Return the (x, y) coordinate for the center point of the cell that contains the specified text.  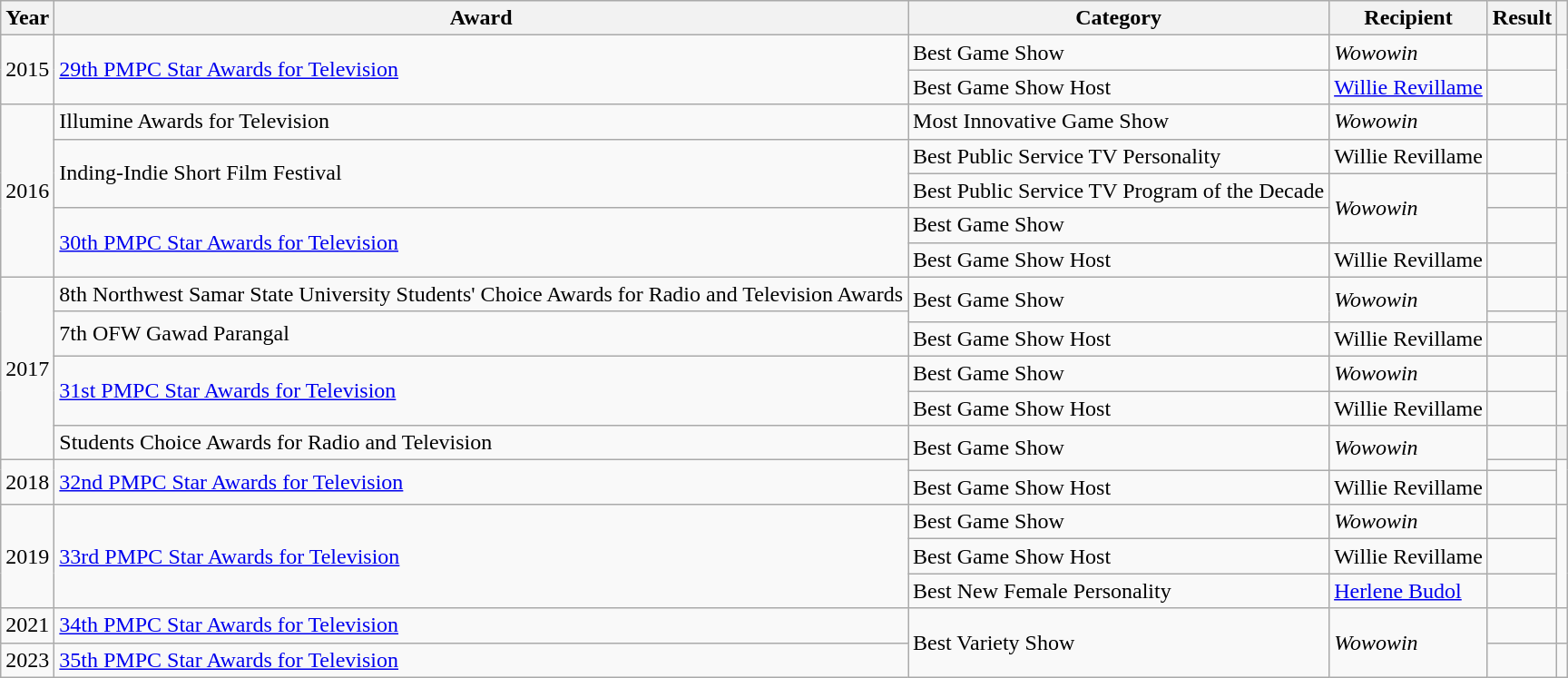
Best Public Service TV Program of the Decade (1119, 191)
Best Variety Show (1119, 643)
Award (481, 18)
7th OFW Gawad Parangal (481, 334)
2015 (27, 70)
Herlene Budol (1408, 591)
Recipient (1408, 18)
8th Northwest Samar State University Students' Choice Awards for Radio and Television Awards (481, 294)
30th PMPC Star Awards for Television (481, 242)
2021 (27, 625)
33rd PMPC Star Awards for Television (481, 556)
Students Choice Awards for Radio and Television (481, 443)
Category (1119, 18)
2023 (27, 660)
Best Public Service TV Personality (1119, 156)
32nd PMPC Star Awards for Television (481, 483)
2017 (27, 368)
Best New Female Personality (1119, 591)
Year (27, 18)
34th PMPC Star Awards for Television (481, 625)
Illumine Awards for Television (481, 122)
Result (1522, 18)
29th PMPC Star Awards for Television (481, 70)
2016 (27, 191)
Inding-Indie Short Film Festival (481, 173)
2018 (27, 483)
35th PMPC Star Awards for Television (481, 660)
2019 (27, 556)
31st PMPC Star Awards for Television (481, 390)
Most Innovative Game Show (1119, 122)
